Extract the (X, Y) coordinate from the center of the cell holding the provided text.  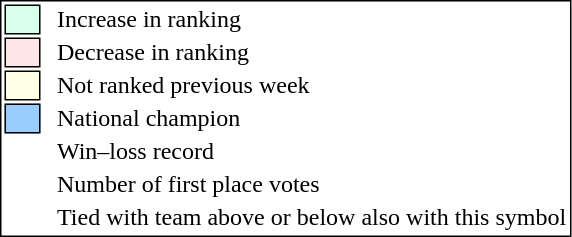
Increase in ranking (312, 19)
Decrease in ranking (312, 53)
Number of first place votes (312, 185)
National champion (312, 119)
Win–loss record (312, 151)
Tied with team above or below also with this symbol (312, 217)
Not ranked previous week (312, 85)
